For the text-containing cell, return its midpoint in [x, y] coordinate format. 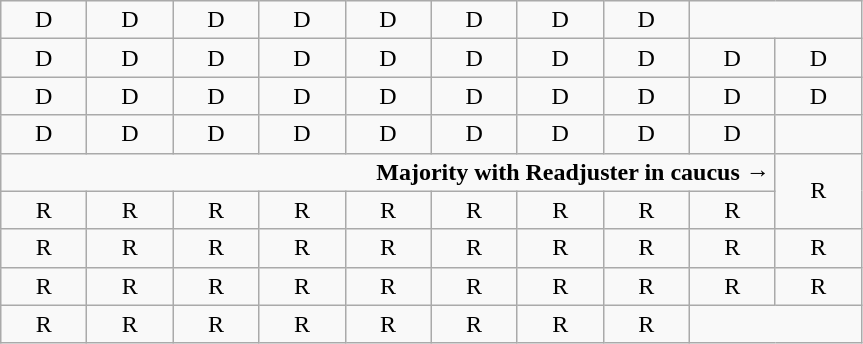
Majority with Readjuster in caucus → [388, 172]
